Provide the [X, Y] coordinate of the cell's center where the given text is located.  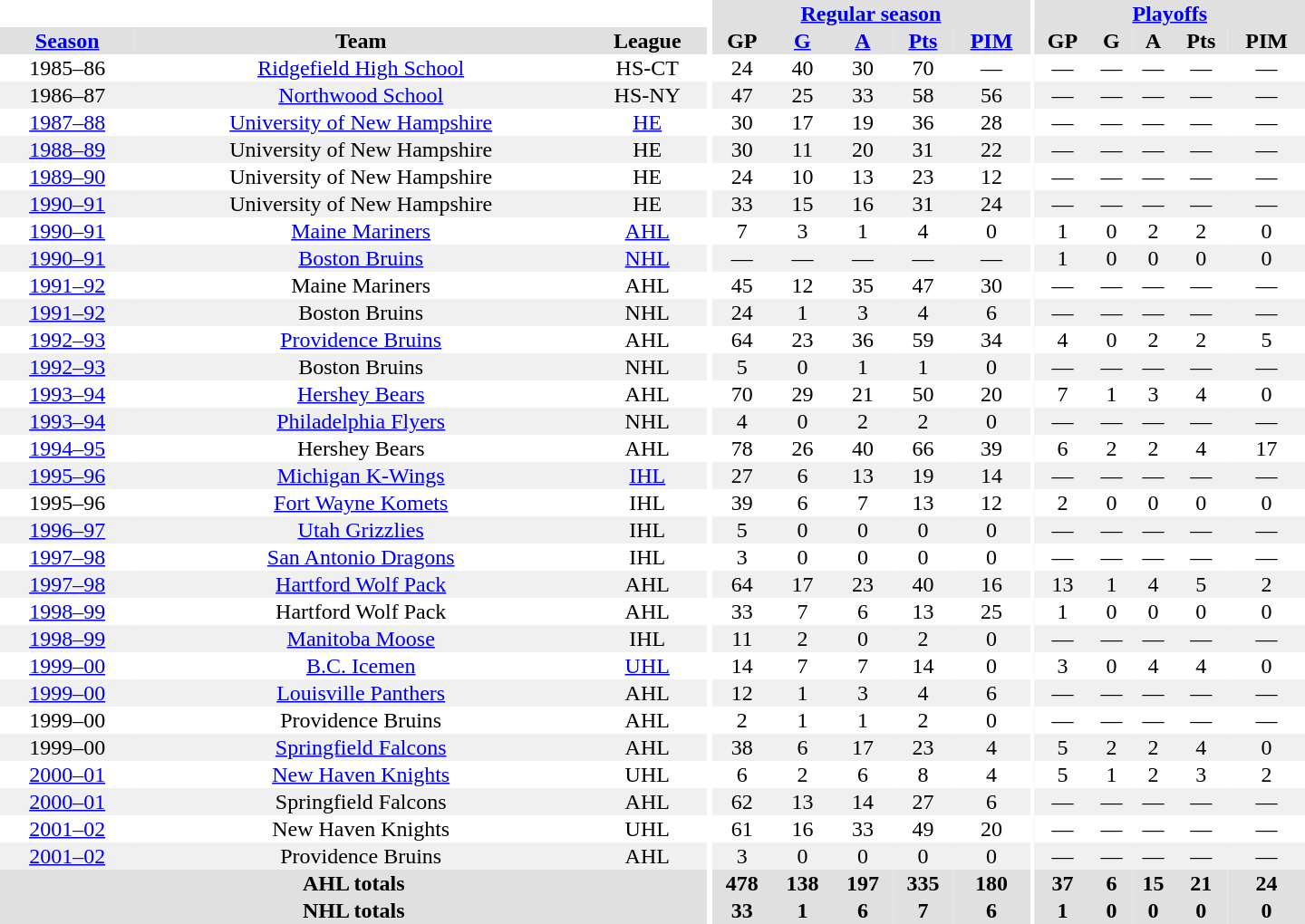
1988–89 [67, 149]
Ridgefield High School [361, 68]
22 [991, 149]
49 [923, 829]
78 [743, 448]
Playoffs [1169, 14]
56 [991, 95]
League [647, 41]
26 [803, 448]
Utah Grizzlies [361, 530]
1996–97 [67, 530]
28 [991, 122]
1989–90 [67, 177]
1994–95 [67, 448]
59 [923, 340]
197 [863, 883]
38 [743, 747]
37 [1062, 883]
45 [743, 285]
Season [67, 41]
Fort Wayne Komets [361, 503]
1987–88 [67, 122]
1986–87 [67, 95]
NHL totals [353, 910]
B.C. Icemen [361, 666]
HS-CT [647, 68]
Philadelphia Flyers [361, 421]
1985–86 [67, 68]
San Antonio Dragons [361, 557]
AHL totals [353, 883]
50 [923, 394]
61 [743, 829]
Manitoba Moose [361, 639]
34 [991, 340]
66 [923, 448]
138 [803, 883]
Louisville Panthers [361, 693]
335 [923, 883]
8 [923, 775]
Northwood School [361, 95]
Michigan K-Wings [361, 476]
478 [743, 883]
29 [803, 394]
180 [991, 883]
Regular season [872, 14]
58 [923, 95]
HS-NY [647, 95]
35 [863, 285]
Team [361, 41]
10 [803, 177]
62 [743, 802]
